Capture the cell that displays the provided text and extract its (x, y) central coordinate. 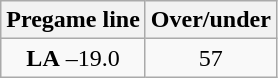
Pregame line (74, 20)
LA –19.0 (74, 58)
57 (210, 58)
Over/under (210, 20)
